Search for the cell housing the specified text and yield its (x, y) center coordinate. 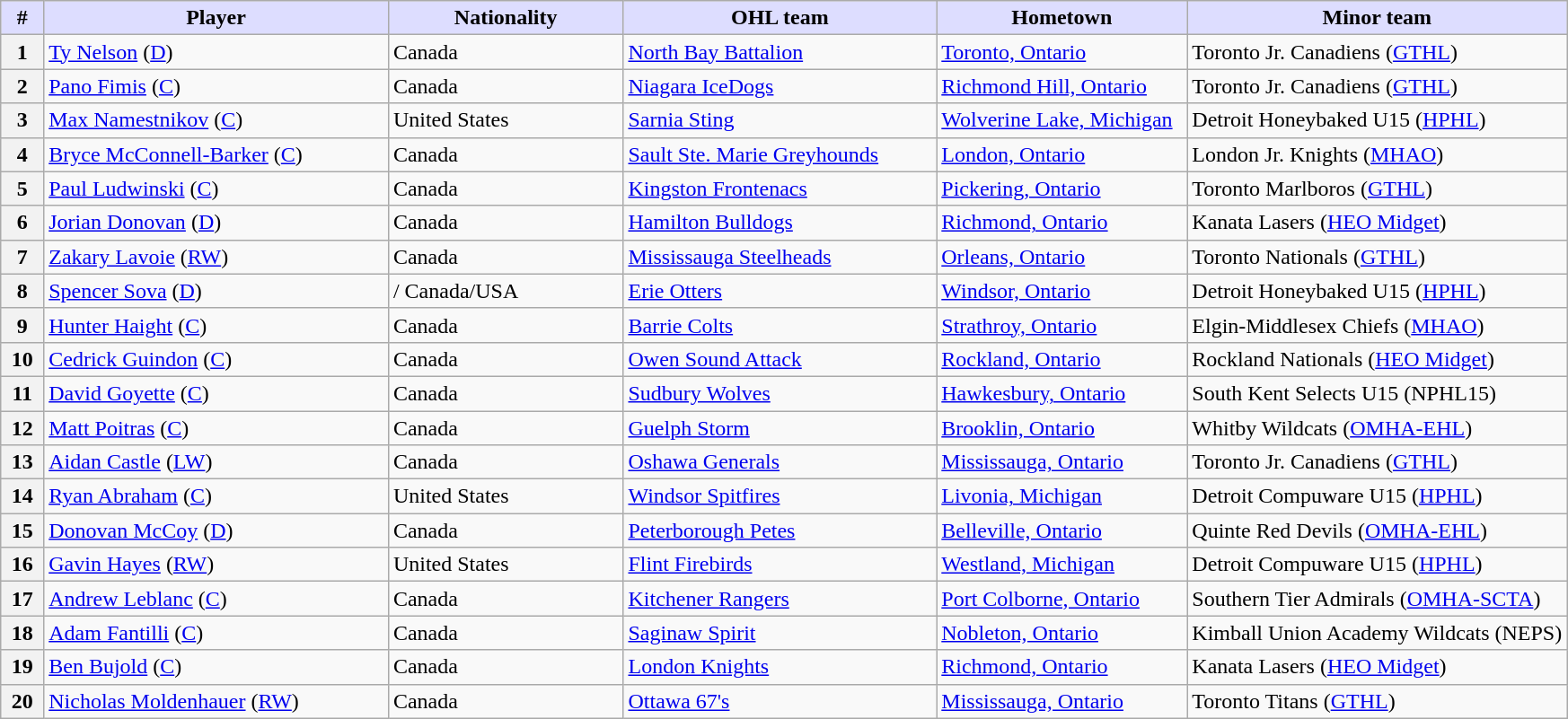
Belleville, Ontario (1061, 530)
Southern Tier Admirals (OMHA-SCTA) (1378, 599)
Sault Ste. Marie Greyhounds (780, 154)
17 (22, 599)
Oshawa Generals (780, 462)
Toronto Titans (GTHL) (1378, 701)
Donovan McCoy (D) (216, 530)
South Kent Selects U15 (NPHL15) (1378, 393)
Orleans, Ontario (1061, 257)
Hunter Haight (C) (216, 325)
20 (22, 701)
11 (22, 393)
Rockland Nationals (HEO Midget) (1378, 359)
9 (22, 325)
Richmond Hill, Ontario (1061, 86)
Windsor, Ontario (1061, 291)
18 (22, 633)
10 (22, 359)
Port Colborne, Ontario (1061, 599)
12 (22, 428)
Pano Fimis (C) (216, 86)
Hamilton Bulldogs (780, 223)
Pickering, Ontario (1061, 189)
Paul Ludwinski (C) (216, 189)
6 (22, 223)
Flint Firebirds (780, 565)
David Goyette (C) (216, 393)
2 (22, 86)
Toronto, Ontario (1061, 52)
Mississauga Steelheads (780, 257)
London, Ontario (1061, 154)
Peterborough Petes (780, 530)
1 (22, 52)
Quinte Red Devils (OMHA-EHL) (1378, 530)
Ryan Abraham (C) (216, 496)
# (22, 18)
Westland, Michigan (1061, 565)
Spencer Sova (D) (216, 291)
Nationality (506, 18)
Toronto Nationals (GTHL) (1378, 257)
Niagara IceDogs (780, 86)
/ Canada/USA (506, 291)
Brooklin, Ontario (1061, 428)
Ty Nelson (D) (216, 52)
Ben Bujold (C) (216, 667)
Nicholas Moldenhauer (RW) (216, 701)
Saginaw Spirit (780, 633)
Aidan Castle (LW) (216, 462)
Gavin Hayes (RW) (216, 565)
Jorian Donovan (D) (216, 223)
Hometown (1061, 18)
Max Namestnikov (C) (216, 120)
OHL team (780, 18)
Cedrick Guindon (C) (216, 359)
Strathroy, Ontario (1061, 325)
7 (22, 257)
16 (22, 565)
Sudbury Wolves (780, 393)
Matt Poitras (C) (216, 428)
Toronto Marlboros (GTHL) (1378, 189)
3 (22, 120)
5 (22, 189)
London Jr. Knights (MHAO) (1378, 154)
4 (22, 154)
Erie Otters (780, 291)
Sarnia Sting (780, 120)
Elgin-Middlesex Chiefs (MHAO) (1378, 325)
19 (22, 667)
15 (22, 530)
8 (22, 291)
Andrew Leblanc (C) (216, 599)
North Bay Battalion (780, 52)
14 (22, 496)
Kitchener Rangers (780, 599)
Windsor Spitfires (780, 496)
Barrie Colts (780, 325)
Ottawa 67's (780, 701)
Rockland, Ontario (1061, 359)
Kimball Union Academy Wildcats (NEPS) (1378, 633)
Bryce McConnell-Barker (C) (216, 154)
Whitby Wildcats (OMHA-EHL) (1378, 428)
Hawkesbury, Ontario (1061, 393)
Zakary Lavoie (RW) (216, 257)
Wolverine Lake, Michigan (1061, 120)
Kingston Frontenacs (780, 189)
Livonia, Michigan (1061, 496)
Minor team (1378, 18)
Guelph Storm (780, 428)
Adam Fantilli (C) (216, 633)
Player (216, 18)
London Knights (780, 667)
13 (22, 462)
Owen Sound Attack (780, 359)
Nobleton, Ontario (1061, 633)
